Pinpoint the cell where the given text exists, returning its [x, y] midpoint coordinate. 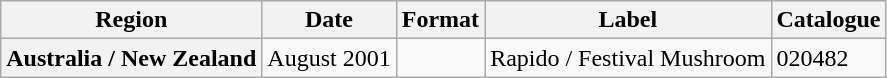
August 2001 [329, 58]
020482 [828, 58]
Region [132, 20]
Date [329, 20]
Rapido / Festival Mushroom [628, 58]
Australia / New Zealand [132, 58]
Catalogue [828, 20]
Label [628, 20]
Format [440, 20]
